Provide the (X, Y) coordinate of the cell's center where the given text is located.  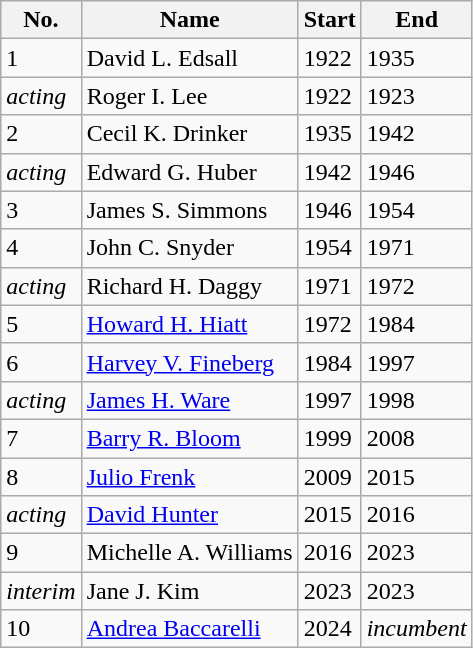
Michelle A. Williams (190, 553)
1923 (416, 96)
1 (41, 58)
4 (41, 248)
Name (190, 20)
6 (41, 362)
John C. Snyder (190, 248)
Harvey V. Fineberg (190, 362)
James H. Ware (190, 400)
8 (41, 477)
incumbent (416, 629)
Roger I. Lee (190, 96)
7 (41, 438)
Barry R. Bloom (190, 438)
3 (41, 210)
1998 (416, 400)
9 (41, 553)
10 (41, 629)
Edward G. Huber (190, 172)
2 (41, 134)
2008 (416, 438)
1999 (330, 438)
No. (41, 20)
Richard H. Daggy (190, 286)
Start (330, 20)
Jane J. Kim (190, 591)
James S. Simmons (190, 210)
Andrea Baccarelli (190, 629)
David L. Edsall (190, 58)
Howard H. Hiatt (190, 324)
5 (41, 324)
2024 (330, 629)
2009 (330, 477)
End (416, 20)
Julio Frenk (190, 477)
Cecil K. Drinker (190, 134)
interim (41, 591)
David Hunter (190, 515)
